Determine the [X, Y] coordinate at the center of the cell enclosing the given text.  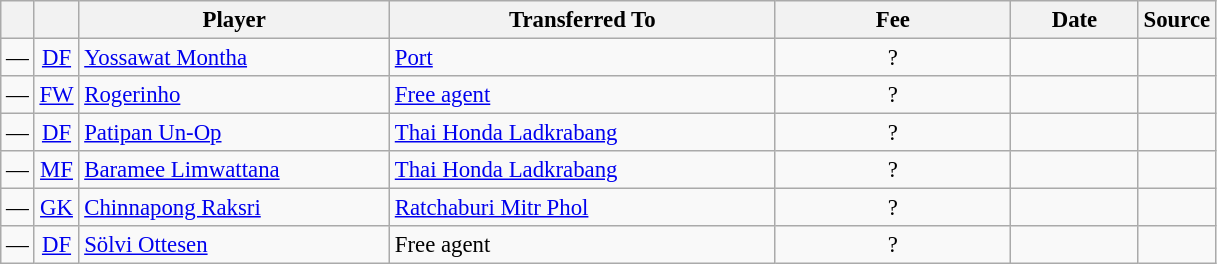
Sölvi Ottesen [234, 245]
GK [56, 208]
Source [1176, 20]
MF [56, 170]
Baramee Limwattana [234, 170]
Player [234, 20]
Date [1075, 20]
Yossawat Montha [234, 58]
Port [582, 58]
Patipan Un-Op [234, 133]
Rogerinho [234, 95]
Fee [893, 20]
Transferred To [582, 20]
Ratchaburi Mitr Phol [582, 208]
FW [56, 95]
Chinnapong Raksri [234, 208]
